Output the [x, y] coordinate of the center of the cell containing the given text.  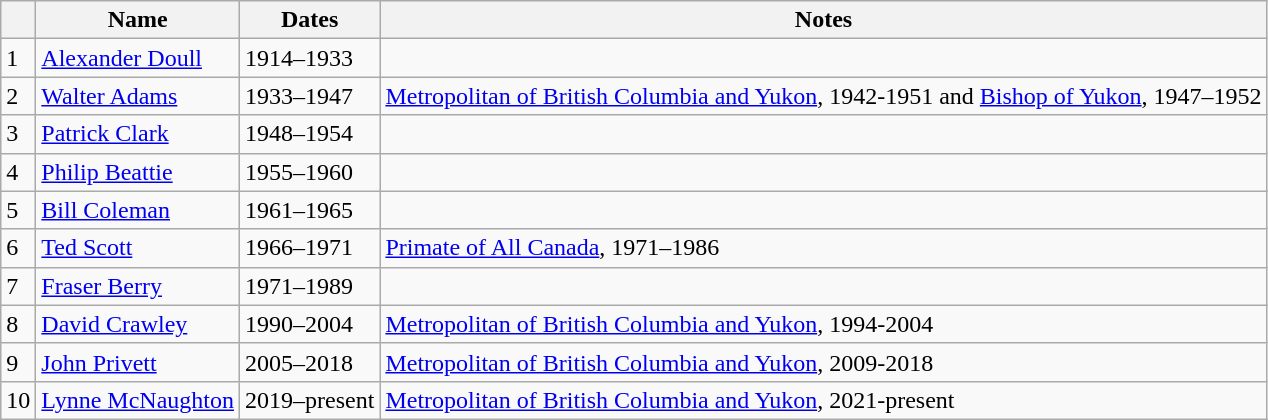
Name [138, 20]
5 [18, 210]
1933–1947 [310, 96]
10 [18, 400]
1990–2004 [310, 324]
2019–present [310, 400]
2005–2018 [310, 362]
Dates [310, 20]
1955–1960 [310, 172]
3 [18, 134]
John Privett [138, 362]
1961–1965 [310, 210]
6 [18, 248]
Primate of All Canada, 1971–1986 [824, 248]
Bill Coleman [138, 210]
Notes [824, 20]
2 [18, 96]
Metropolitan of British Columbia and Yukon, 2009-2018 [824, 362]
1948–1954 [310, 134]
4 [18, 172]
Ted Scott [138, 248]
1971–1989 [310, 286]
1914–1933 [310, 58]
David Crawley [138, 324]
Fraser Berry [138, 286]
Lynne McNaughton [138, 400]
8 [18, 324]
1966–1971 [310, 248]
7 [18, 286]
1 [18, 58]
Alexander Doull [138, 58]
Metropolitan of British Columbia and Yukon, 1994-2004 [824, 324]
Philip Beattie [138, 172]
9 [18, 362]
Patrick Clark [138, 134]
Metropolitan of British Columbia and Yukon, 2021-present [824, 400]
Metropolitan of British Columbia and Yukon, 1942-1951 and Bishop of Yukon, 1947–1952 [824, 96]
Walter Adams [138, 96]
